Detect which cell encompasses the target text, then output its [x, y] center coordinate. 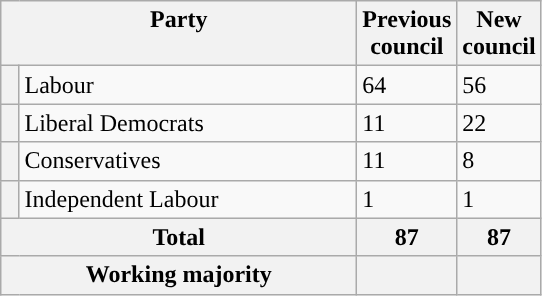
Labour [188, 85]
New council [499, 34]
Conservatives [188, 161]
8 [499, 161]
22 [499, 123]
Party [179, 34]
Liberal Democrats [188, 123]
Total [179, 237]
Working majority [179, 275]
Independent Labour [188, 199]
56 [499, 85]
Previous council [407, 34]
64 [407, 85]
